Pinpoint the cell where the given text exists, returning its [x, y] midpoint coordinate. 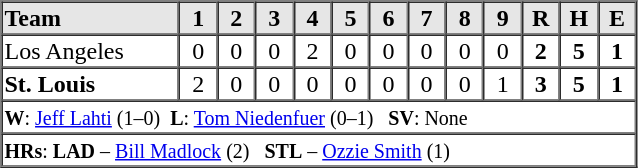
8 [465, 18]
Los Angeles [91, 50]
HRs: LAD – Bill Madlock (2) STL – Ozzie Smith (1) [319, 150]
R [541, 18]
H [579, 18]
St. Louis [91, 84]
9 [503, 18]
6 [388, 18]
4 [312, 18]
Team [91, 18]
7 [427, 18]
E [617, 18]
W: Jeff Lahti (1–0) L: Tom Niedenfuer (0–1) SV: None [319, 116]
